Search for the cell housing the specified text and yield its (x, y) center coordinate. 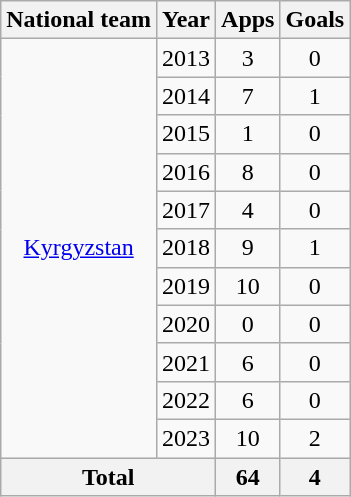
2018 (186, 248)
2013 (186, 58)
National team (79, 20)
Apps (248, 20)
Year (186, 20)
2014 (186, 96)
2019 (186, 286)
2022 (186, 400)
64 (248, 477)
2016 (186, 172)
2015 (186, 134)
2 (315, 438)
8 (248, 172)
Goals (315, 20)
2023 (186, 438)
2020 (186, 324)
2021 (186, 362)
2017 (186, 210)
3 (248, 58)
Kyrgyzstan (79, 248)
9 (248, 248)
Total (108, 477)
7 (248, 96)
